Detect which cell encompasses the target text, then output its (X, Y) center coordinate. 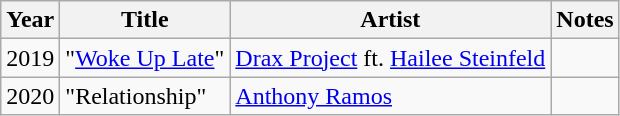
Anthony Ramos (390, 96)
"Woke Up Late" (145, 58)
Year (30, 20)
Notes (585, 20)
Title (145, 20)
Drax Project ft. Hailee Steinfeld (390, 58)
Artist (390, 20)
2019 (30, 58)
2020 (30, 96)
"Relationship" (145, 96)
